Find where the given text appears and provide that cell's center as [x, y] coordinate. 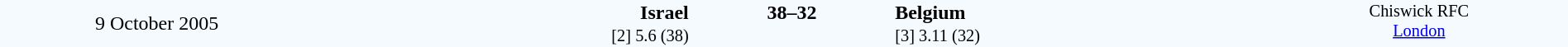
Belgium [1082, 12]
[3] 3.11 (32) [1082, 36]
Chiswick RFCLondon [1419, 23]
[2] 5.6 (38) [501, 36]
38–32 [791, 12]
9 October 2005 [157, 23]
Israel [501, 12]
